Search for the cell housing the specified text and yield its (X, Y) center coordinate. 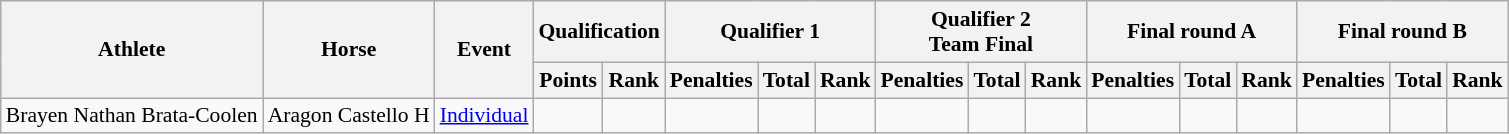
Qualifier 2Team Final (982, 32)
Horse (349, 50)
Event (484, 50)
Qualification (600, 32)
Final round B (1402, 32)
Brayen Nathan Brata-Coolen (132, 116)
Individual (484, 116)
Points (568, 80)
Athlete (132, 50)
Final round A (1192, 32)
Qualifier 1 (770, 32)
Aragon Castello H (349, 116)
